Provide the (x, y) coordinate of the cell's center where the given text is located.  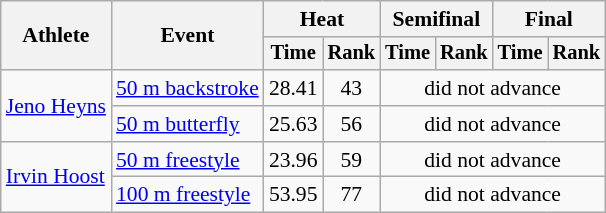
59 (352, 160)
Heat (322, 19)
Athlete (56, 36)
50 m butterfly (188, 124)
Jeno Heyns (56, 106)
Irvin Hoost (56, 178)
56 (352, 124)
53.95 (294, 195)
100 m freestyle (188, 195)
77 (352, 195)
Final (549, 19)
43 (352, 88)
Semifinal (436, 19)
50 m freestyle (188, 160)
50 m backstroke (188, 88)
Event (188, 36)
28.41 (294, 88)
25.63 (294, 124)
23.96 (294, 160)
